Locate the cell with the specified text and output its (x, y) center coordinate. 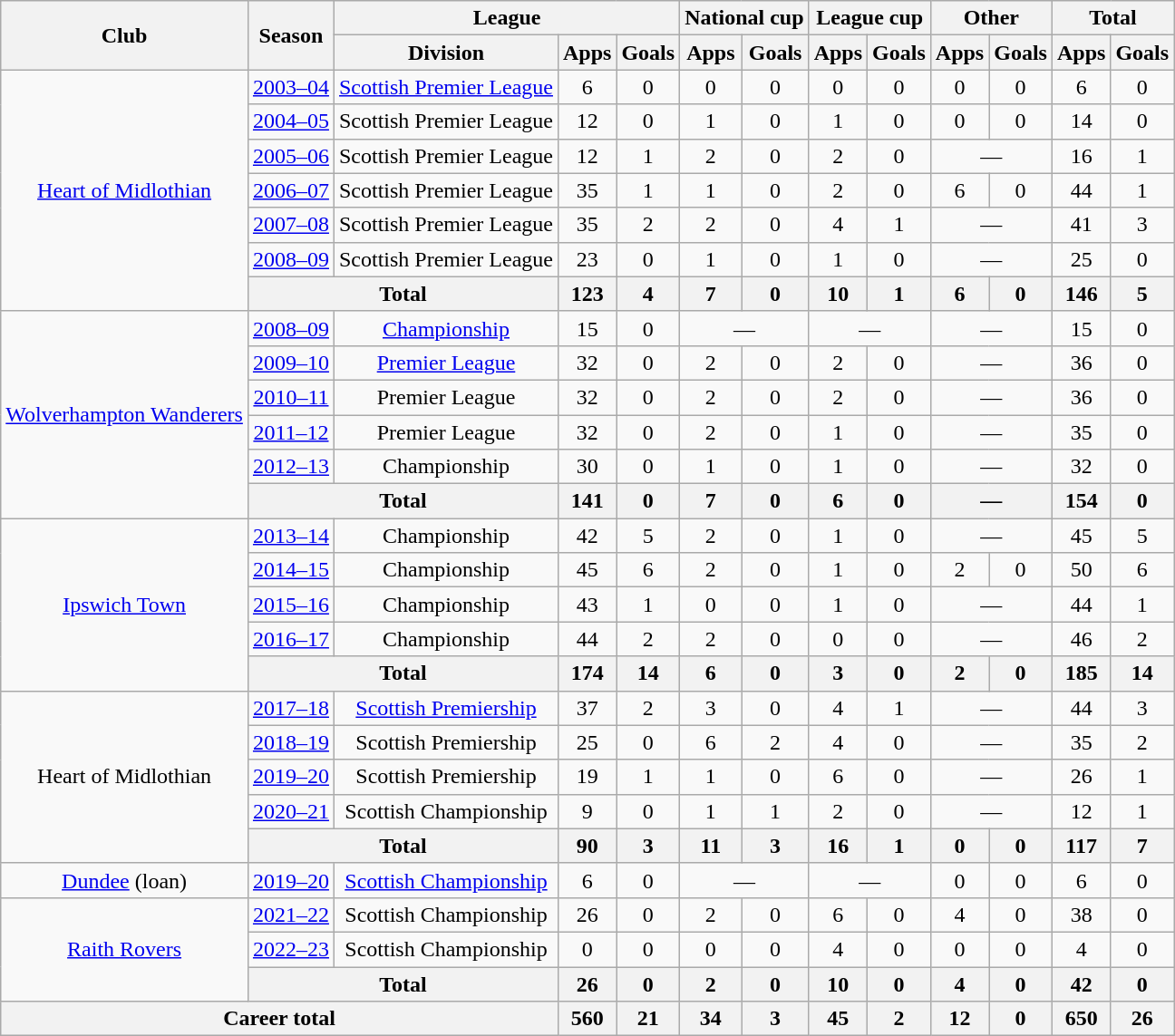
146 (1081, 294)
90 (587, 846)
Career total (279, 1019)
30 (587, 467)
9 (587, 811)
National cup (744, 18)
2017–18 (290, 708)
123 (587, 294)
2005–06 (290, 156)
2004–05 (290, 121)
Season (290, 35)
2012–13 (290, 467)
34 (711, 1019)
174 (587, 673)
2021–22 (290, 915)
23 (587, 259)
Club (125, 35)
38 (1081, 915)
46 (1081, 639)
2011–12 (290, 432)
League (506, 18)
Ipswich Town (125, 605)
Division (446, 53)
141 (587, 501)
2010–11 (290, 397)
37 (587, 708)
2014–15 (290, 570)
2016–17 (290, 639)
43 (587, 605)
650 (1081, 1019)
11 (711, 846)
21 (648, 1019)
154 (1081, 501)
19 (587, 777)
2015–16 (290, 605)
Other (991, 18)
2003–04 (290, 87)
50 (1081, 570)
2022–23 (290, 949)
117 (1081, 846)
2018–19 (290, 742)
560 (587, 1019)
2020–21 (290, 811)
2009–10 (290, 363)
2007–08 (290, 225)
Wolverhampton Wanderers (125, 414)
41 (1081, 225)
League cup (869, 18)
2006–07 (290, 190)
Dundee (loan) (125, 880)
Raith Rovers (125, 949)
2013–14 (290, 536)
185 (1081, 673)
